Detect which cell encompasses the target text, then output its [X, Y] center coordinate. 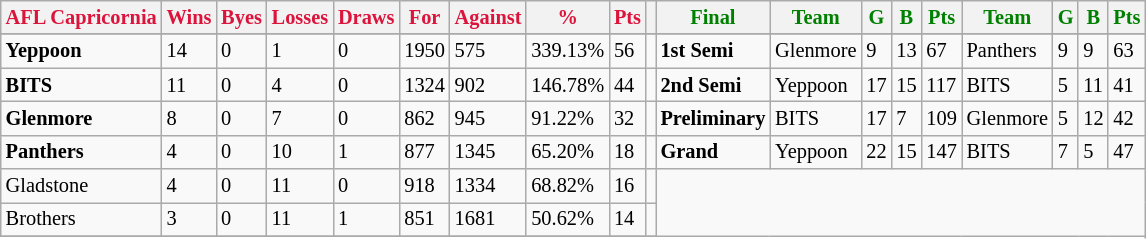
1st Semi [714, 51]
1345 [488, 152]
Brothers [82, 219]
1681 [488, 219]
146.78% [568, 85]
Grand [714, 152]
13 [906, 51]
91.22% [568, 118]
16 [628, 186]
44 [628, 85]
945 [488, 118]
AFL Capricornia [82, 17]
47 [1126, 152]
67 [941, 51]
339.13% [568, 51]
Preliminary [714, 118]
2nd Semi [714, 85]
575 [488, 51]
117 [941, 85]
Gladstone [82, 186]
Losses [300, 17]
41 [1126, 85]
851 [424, 219]
902 [488, 85]
10 [300, 152]
22 [876, 152]
Final [714, 17]
1950 [424, 51]
56 [628, 51]
50.62% [568, 219]
65.20% [568, 152]
1334 [488, 186]
Byes [241, 17]
109 [941, 118]
877 [424, 152]
42 [1126, 118]
Draws [366, 17]
3 [190, 219]
18 [628, 152]
862 [424, 118]
Against [488, 17]
147 [941, 152]
1324 [424, 85]
For [424, 17]
918 [424, 186]
32 [628, 118]
68.82% [568, 186]
63 [1126, 51]
% [568, 17]
Wins [190, 17]
12 [1093, 118]
8 [190, 118]
